Identify which cell holds the provided text, then report its [x, y] central coordinate. 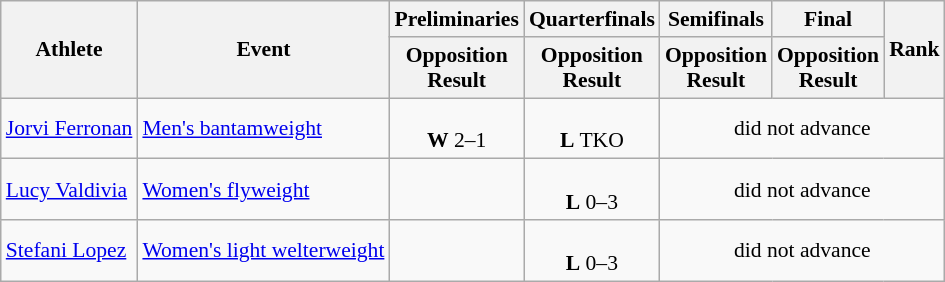
Women's flyweight [263, 190]
Rank [914, 50]
Athlete [70, 50]
L TKO [592, 128]
Semifinals [716, 19]
Stefani Lopez [70, 250]
Lucy Valdivia [70, 190]
Women's light welterweight [263, 250]
W 2–1 [456, 128]
Quarterfinals [592, 19]
Event [263, 50]
Men's bantamweight [263, 128]
Jorvi Ferronan [70, 128]
Preliminaries [456, 19]
Final [828, 19]
